Locate the cell with the specified text and output its [X, Y] center coordinate. 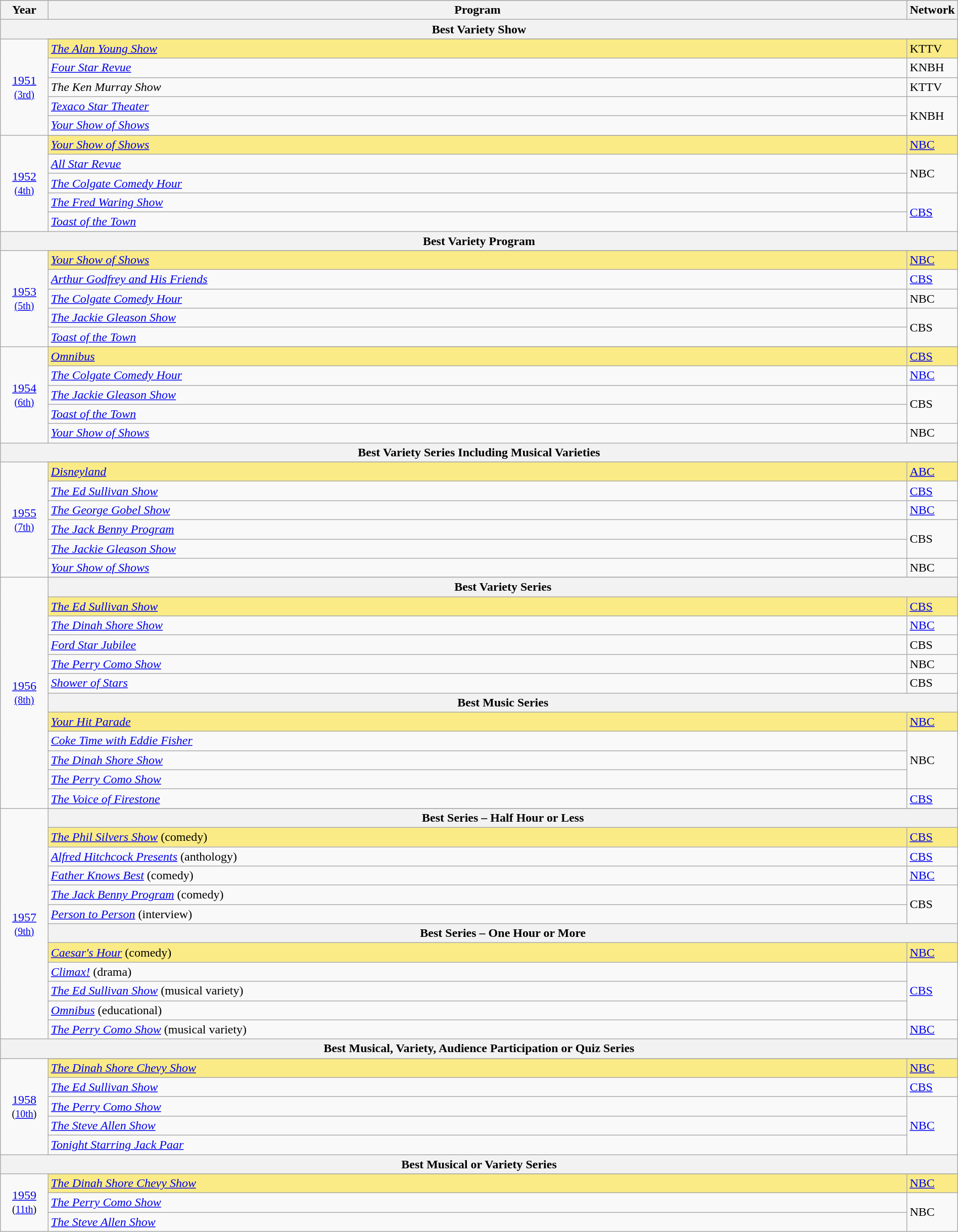
The Fred Waring Show [477, 202]
Tonight Starring Jack Paar [477, 1145]
Father Knows Best (comedy) [477, 876]
Best Series – Half Hour or Less [503, 818]
1956(8th) [24, 693]
The Ken Murray Show [477, 87]
The Voice of Firestone [477, 798]
Arthur Godfrey and His Friends [477, 279]
Omnibus [477, 356]
Program [477, 10]
Alfred Hitchcock Presents (anthology) [477, 857]
1951(3rd) [24, 87]
Your Hit Parade [477, 722]
Person to Person (interview) [477, 914]
All Star Revue [477, 164]
Climax! (drama) [477, 972]
Ford Star Jubilee [477, 645]
Best Variety Show [479, 29]
1952(4th) [24, 183]
Best Music Series [503, 702]
Disneyland [477, 471]
1957(9th) [24, 924]
Coke Time with Eddie Fisher [477, 741]
The Alan Young Show [477, 49]
ABC [932, 471]
Best Series – One Hour or More [503, 933]
The Ed Sullivan Show (musical variety) [477, 991]
Omnibus (educational) [477, 1010]
Texaco Star Theater [477, 106]
Best Variety Series [503, 587]
1958(10th) [24, 1106]
Best Musical, Variety, Audience Participation or Quiz Series [479, 1049]
The Jack Benny Program (comedy) [477, 895]
Best Musical or Variety Series [479, 1164]
1955(7th) [24, 519]
The Perry Como Show (musical variety) [477, 1029]
Four Star Revue [477, 68]
Shower of Stars [477, 683]
Network [932, 10]
The Jack Benny Program [477, 529]
1959(11th) [24, 1203]
The George Gobel Show [477, 510]
The Phil Silvers Show (comedy) [477, 837]
Best Variety Series Including Musical Varieties [479, 452]
1953(5th) [24, 299]
1954(6th) [24, 395]
Best Variety Program [479, 241]
Caesar's Hour (comedy) [477, 953]
Year [24, 10]
